Search for the cell housing the specified text and yield its (x, y) center coordinate. 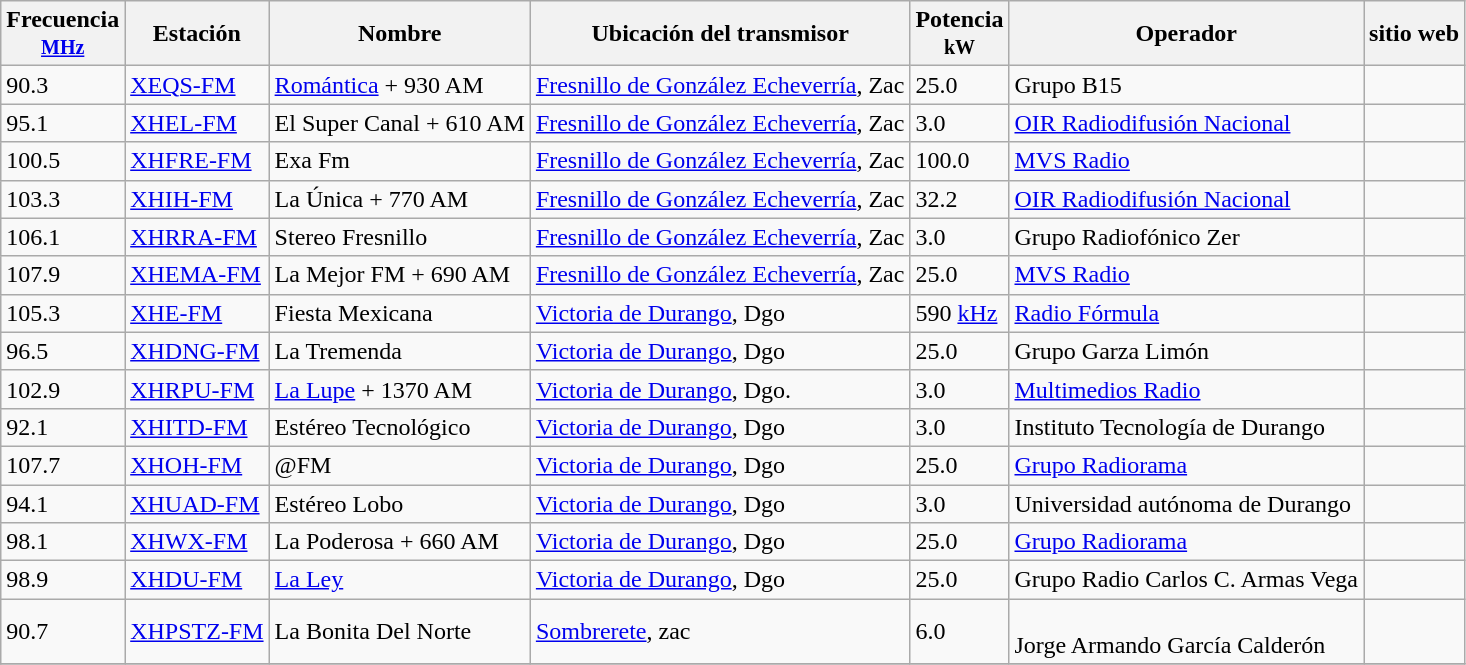
@FM (400, 465)
sitio web (1414, 34)
Radio Fórmula (1186, 313)
XHEL-FM (197, 123)
Estéreo Tecnológico (400, 427)
La Bonita Del Norte (400, 632)
Fiesta Mexicana (400, 313)
Ubicación del transmisor (720, 34)
XHDNG-FM (197, 351)
107.7 (63, 465)
XHE-FM (197, 313)
El Super Canal + 610 AM (400, 123)
XHEMA-FM (197, 275)
Grupo Radiofónico Zer (1186, 237)
XHOH-FM (197, 465)
98.1 (63, 542)
100.5 (63, 161)
590 kHz (960, 313)
Operador (1186, 34)
XHFRE-FM (197, 161)
XHPSTZ-FM (197, 632)
Grupo B15 (1186, 85)
105.3 (63, 313)
La Única + 770 AM (400, 199)
90.3 (63, 85)
XHIH-FM (197, 199)
107.9 (63, 275)
XHDU-FM (197, 580)
Estéreo Lobo (400, 503)
XHWX-FM (197, 542)
Exa Fm (400, 161)
La Ley (400, 580)
Victoria de Durango, Dgo. (720, 389)
La Tremenda (400, 351)
La Mejor FM + 690 AM (400, 275)
Grupo Radio Carlos C. Armas Vega (1186, 580)
Instituto Tecnología de Durango (1186, 427)
Multimedios Radio (1186, 389)
XEQS-FM (197, 85)
XHITD-FM (197, 427)
XHRPU-FM (197, 389)
Stereo Fresnillo (400, 237)
106.1 (63, 237)
FrecuenciaMHz (63, 34)
103.3 (63, 199)
La Poderosa + 660 AM (400, 542)
XHUAD-FM (197, 503)
100.0 (960, 161)
96.5 (63, 351)
La Lupe + 1370 AM (400, 389)
PotenciakW (960, 34)
Estación (197, 34)
94.1 (63, 503)
98.9 (63, 580)
90.7 (63, 632)
Grupo Garza Limón (1186, 351)
6.0 (960, 632)
Romántica + 930 AM (400, 85)
95.1 (63, 123)
Jorge Armando García Calderón (1186, 632)
32.2 (960, 199)
XHRRA-FM (197, 237)
102.9 (63, 389)
92.1 (63, 427)
Sombrerete, zac (720, 632)
Nombre (400, 34)
Universidad autónoma de Durango (1186, 503)
